Provide the [x, y] coordinate of the cell's center where the given text is located.  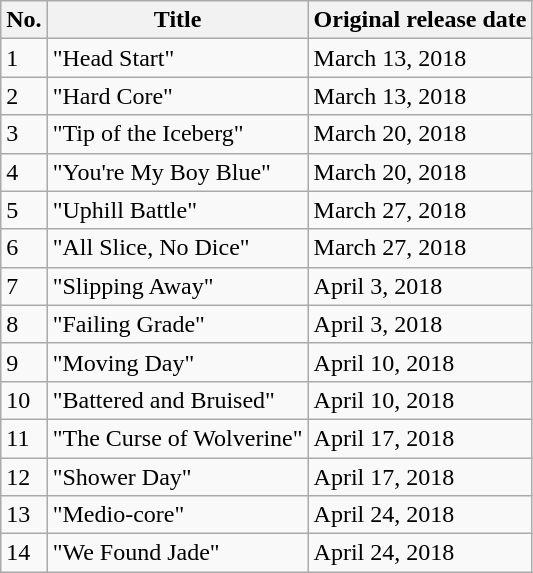
"Failing Grade" [178, 324]
11 [24, 438]
Title [178, 20]
12 [24, 477]
"You're My Boy Blue" [178, 172]
"All Slice, No Dice" [178, 248]
"Battered and Bruised" [178, 400]
7 [24, 286]
"We Found Jade" [178, 553]
"Hard Core" [178, 96]
14 [24, 553]
1 [24, 58]
3 [24, 134]
"Medio-core" [178, 515]
Original release date [420, 20]
"Slipping Away" [178, 286]
"Moving Day" [178, 362]
No. [24, 20]
5 [24, 210]
8 [24, 324]
"Shower Day" [178, 477]
"Tip of the Iceberg" [178, 134]
"Head Start" [178, 58]
4 [24, 172]
2 [24, 96]
"The Curse of Wolverine" [178, 438]
10 [24, 400]
"Uphill Battle" [178, 210]
6 [24, 248]
9 [24, 362]
13 [24, 515]
